Output the [x, y] coordinate of the center of the cell containing the given text.  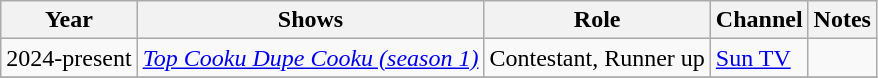
Sun TV [759, 58]
Year [69, 20]
Shows [310, 20]
Notes [842, 20]
Channel [759, 20]
Contestant, Runner up [597, 58]
2024-present [69, 58]
Top Cooku Dupe Cooku (season 1) [310, 58]
Role [597, 20]
